Extract the (X, Y) coordinate from the center of the cell holding the provided text.  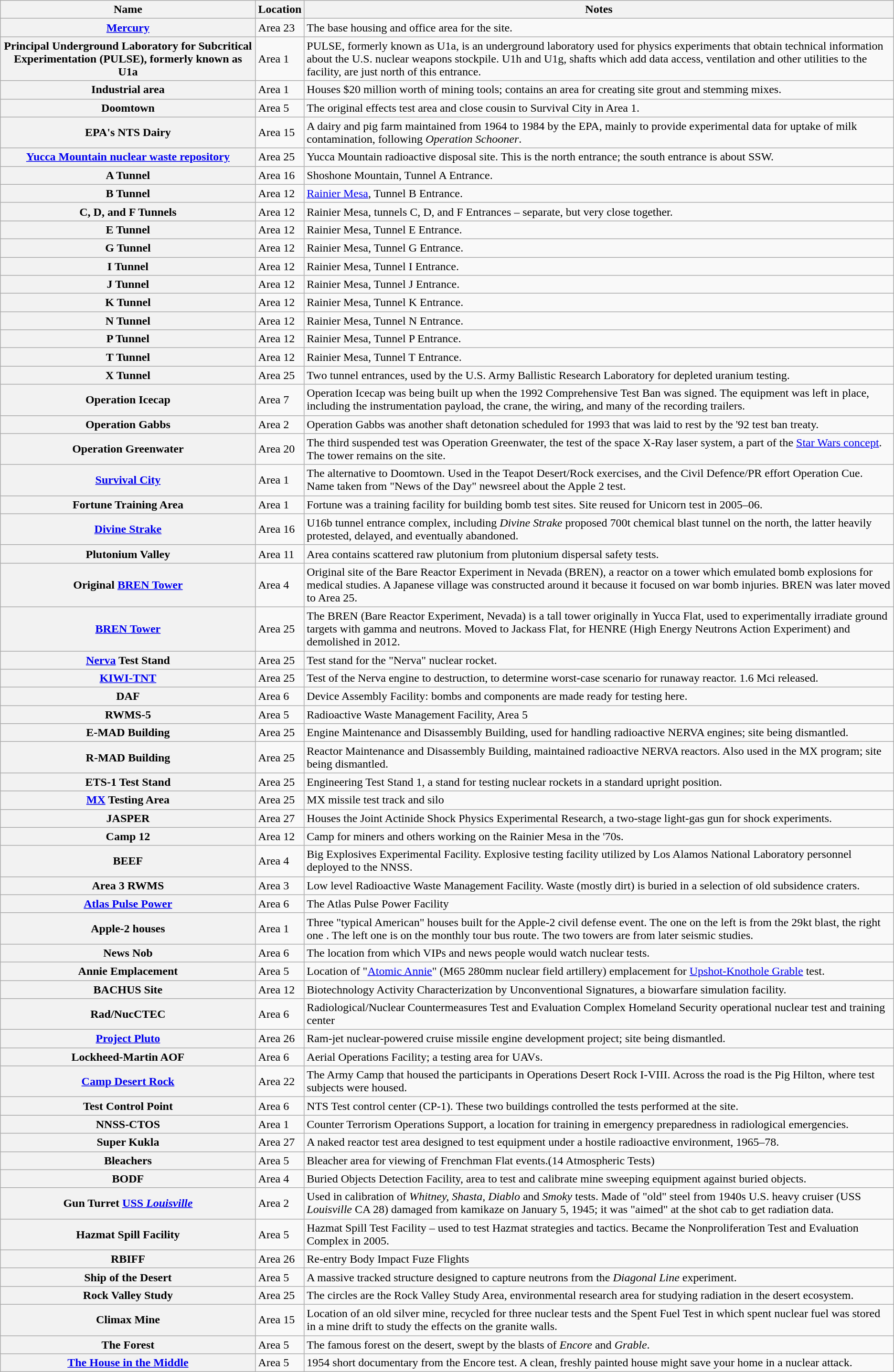
Rainier Mesa, Tunnel I Entrance. (599, 266)
Climax Mine (128, 1319)
A Tunnel (128, 175)
Buried Objects Detection Facility, area to test and calibrate mine sweeping equipment against buried objects. (599, 1179)
Radioactive Waste Management Facility, Area 5 (599, 715)
Device Assembly Facility: bombs and components are made ready for testing here. (599, 697)
T Tunnel (128, 357)
Area 7 (280, 400)
Rainier Mesa, tunnels C, D, and F Entrances – separate, but very close together. (599, 211)
Bleachers (128, 1161)
Engineering Test Stand 1, a stand for testing nuclear rockets in a standard upright position. (599, 782)
Industrial area (128, 90)
Aerial Operations Facility; a testing area for UAVs. (599, 1057)
X Tunnel (128, 375)
E-MAD Building (128, 733)
Divine Strake (128, 529)
KIWI-TNT (128, 678)
MX Testing Area (128, 800)
Biotechnology Activity Characterization by Unconventional Signatures, a biowarfare simulation facility. (599, 990)
Two tunnel entrances, used by the U.S. Army Ballistic Research Laboratory for depleted uranium testing. (599, 375)
Rainier Mesa, Tunnel G Entrance. (599, 248)
MX missile test track and silo (599, 800)
Test stand for the "Nerva" nuclear rocket. (599, 660)
N Tunnel (128, 321)
Original BREN Tower (128, 585)
BREN Tower (128, 629)
RWMS-5 (128, 715)
Area 3 RWMS (128, 886)
Low level Radioactive Waste Management Facility. Waste (mostly dirt) is buried in a selection of old subsidence craters. (599, 886)
1954 short documentary from the Encore test. A clean, freshly painted house might save your home in a nuclear attack. (599, 1363)
BEEF (128, 861)
R-MAD Building (128, 757)
Rainier Mesa, Tunnel P Entrance. (599, 339)
A massive tracked structure designed to capture neutrons from the Diagonal Line experiment. (599, 1277)
Area 11 (280, 554)
Rainier Mesa, Tunnel K Entrance. (599, 303)
I Tunnel (128, 266)
Yucca Mountain nuclear waste repository (128, 157)
NNSS-CTOS (128, 1124)
Location of "Atomic Annie" (M65 280mm nuclear field artillery) emplacement for Upshot-Knothole Grable test. (599, 971)
Area 23 (280, 28)
Ship of the Desert (128, 1277)
The location from which VIPs and news people would watch nuclear tests. (599, 953)
EPA's NTS Dairy (128, 133)
Reactor Maintenance and Disassembly Building, maintained radioactive NERVA reactors. Also used in the MX program; site being dismantled. (599, 757)
Area 22 (280, 1082)
Area contains scattered raw plutonium from plutonium dispersal safety tests. (599, 554)
Test of the Nerva engine to destruction, to determine worst-case scenario for runaway reactor. 1.6 Mci released. (599, 678)
Lockheed-Martin AOF (128, 1057)
News Nob (128, 953)
G Tunnel (128, 248)
The Forest (128, 1345)
BODF (128, 1179)
C, D, and F Tunnels (128, 211)
ETS-1 Test Stand (128, 782)
K Tunnel (128, 303)
Houses $20 million worth of mining tools; contains an area for creating site grout and stemming mixes. (599, 90)
The famous forest on the desert, swept by the blasts of Encore and Grable. (599, 1345)
Operation Icecap (128, 400)
Yucca Mountain radioactive disposal site. This is the north entrance; the south entrance is about SSW. (599, 157)
J Tunnel (128, 285)
Atlas Pulse Power (128, 904)
Gun Turret USS Louisville (128, 1203)
Nerva Test Stand (128, 660)
Location (280, 10)
Annie Emplacement (128, 971)
Survival City (128, 480)
The original effects test area and close cousin to Survival City in Area 1. (599, 108)
Fortune was a training facility for building bomb test sites. Site reused for Unicorn test in 2005–06. (599, 505)
Rainier Mesa, Tunnel N Entrance. (599, 321)
Houses the Joint Actinide Shock Physics Experimental Research, a two-stage light-gas gun for shock experiments. (599, 818)
Operation Greenwater (128, 449)
Camp Desert Rock (128, 1082)
Engine Maintenance and Disassembly Building, used for handling radioactive NERVA engines; site being dismantled. (599, 733)
The House in the Middle (128, 1363)
Rainier Mesa, Tunnel E Entrance. (599, 230)
Name (128, 10)
Bleacher area for viewing of Frenchman Flat events.(14 Atmospheric Tests) (599, 1161)
Project Pluto (128, 1039)
Operation Gabbs (128, 424)
Shoshone Mountain, Tunnel A Entrance. (599, 175)
B Tunnel (128, 193)
Super Kukla (128, 1142)
Apple-2 houses (128, 928)
Counter Terrorism Operations Support, a location for training in emergency preparedness in radiological emergencies. (599, 1124)
Camp 12 (128, 836)
NTS Test control center (CP-1). These two buildings controlled the tests performed at the site. (599, 1106)
A naked reactor test area designed to test equipment under a hostile radioactive environment, 1965–78. (599, 1142)
E Tunnel (128, 230)
Notes (599, 10)
Ram-jet nuclear-powered cruise missile engine development project; site being dismantled. (599, 1039)
Hazmat Spill Facility (128, 1235)
Operation Gabbs was another shaft detonation scheduled for 1993 that was laid to rest by the '92 test ban treaty. (599, 424)
The Army Camp that housed the participants in Operations Desert Rock I-VIII. Across the road is the Pig Hilton, where test subjects were housed. (599, 1082)
RBIFF (128, 1259)
Area 20 (280, 449)
Rock Valley Study (128, 1295)
JASPER (128, 818)
Area 3 (280, 886)
Rainier Mesa, Tunnel T Entrance. (599, 357)
DAF (128, 697)
Hazmat Spill Test Facility – used to test Hazmat strategies and tactics. Became the Nonproliferation Test and Evaluation Complex in 2005. (599, 1235)
BACHUS Site (128, 990)
The base housing and office area for the site. (599, 28)
Rainier Mesa, Tunnel J Entrance. (599, 285)
Plutonium Valley (128, 554)
Doomtown (128, 108)
Big Explosives Experimental Facility. Explosive testing facility utilized by Los Alamos National Laboratory personnel deployed to the NNSS. (599, 861)
The Atlas Pulse Power Facility (599, 904)
Rainier Mesa, Tunnel B Entrance. (599, 193)
Rad/NucCTEC (128, 1014)
Principal Underground Laboratory for Subcritical Experimentation (PULSE), formerly known as U1a (128, 59)
P Tunnel (128, 339)
Re-entry Body Impact Fuze Flights (599, 1259)
The circles are the Rock Valley Study Area, environmental research area for studying radiation in the desert ecosystem. (599, 1295)
Radiological/Nuclear Countermeasures Test and Evaluation Complex Homeland Security operational nuclear test and training center (599, 1014)
Test Control Point (128, 1106)
Mercury (128, 28)
Camp for miners and others working on the Rainier Mesa in the '70s. (599, 836)
Fortune Training Area (128, 505)
